For the text-containing cell, return its midpoint in [X, Y] coordinate format. 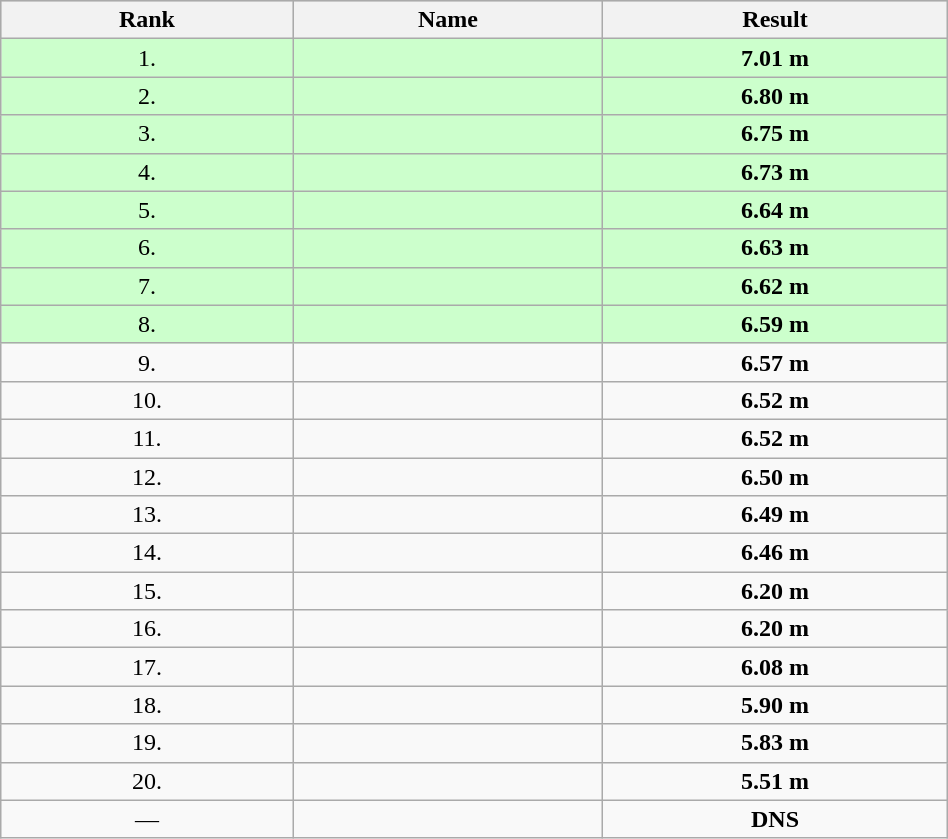
6. [147, 248]
6.59 m [776, 324]
4. [147, 172]
2. [147, 96]
Rank [147, 20]
7. [147, 286]
6.49 m [776, 515]
15. [147, 591]
6.64 m [776, 210]
18. [147, 705]
6.50 m [776, 477]
6.08 m [776, 667]
3. [147, 134]
11. [147, 438]
17. [147, 667]
5.90 m [776, 705]
5. [147, 210]
8. [147, 324]
12. [147, 477]
20. [147, 781]
Name [448, 20]
5.83 m [776, 743]
7.01 m [776, 58]
6.62 m [776, 286]
13. [147, 515]
6.75 m [776, 134]
10. [147, 400]
6.80 m [776, 96]
16. [147, 629]
14. [147, 553]
DNS [776, 819]
Result [776, 20]
9. [147, 362]
6.63 m [776, 248]
1. [147, 58]
6.73 m [776, 172]
6.46 m [776, 553]
5.51 m [776, 781]
19. [147, 743]
6.57 m [776, 362]
— [147, 819]
